Extract the (X, Y) coordinate from the center of the cell holding the provided text.  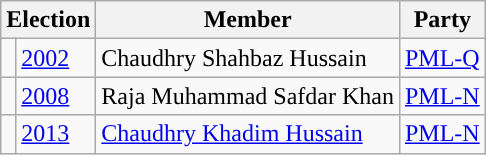
Chaudhry Shahbaz Hussain (248, 58)
Raja Muhammad Safdar Khan (248, 96)
Member (248, 20)
Party (442, 20)
PML-Q (442, 58)
2002 (56, 58)
2013 (56, 134)
Election (48, 20)
2008 (56, 96)
Chaudhry Khadim Hussain (248, 134)
